Find where the given text appears and provide that cell's center as [x, y] coordinate. 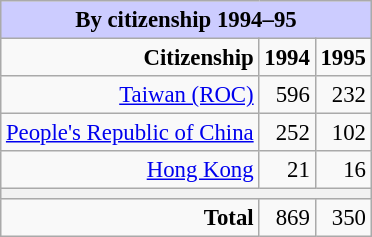
16 [343, 170]
232 [343, 95]
102 [343, 133]
596 [287, 95]
350 [343, 218]
Total [130, 218]
By citizenship 1994–95 [186, 20]
1994 [287, 57]
Hong Kong [130, 170]
252 [287, 133]
869 [287, 218]
Citizenship [130, 57]
1995 [343, 57]
21 [287, 170]
People's Republic of China [130, 133]
Taiwan (ROC) [130, 95]
